Search for the cell housing the specified text and yield its [X, Y] center coordinate. 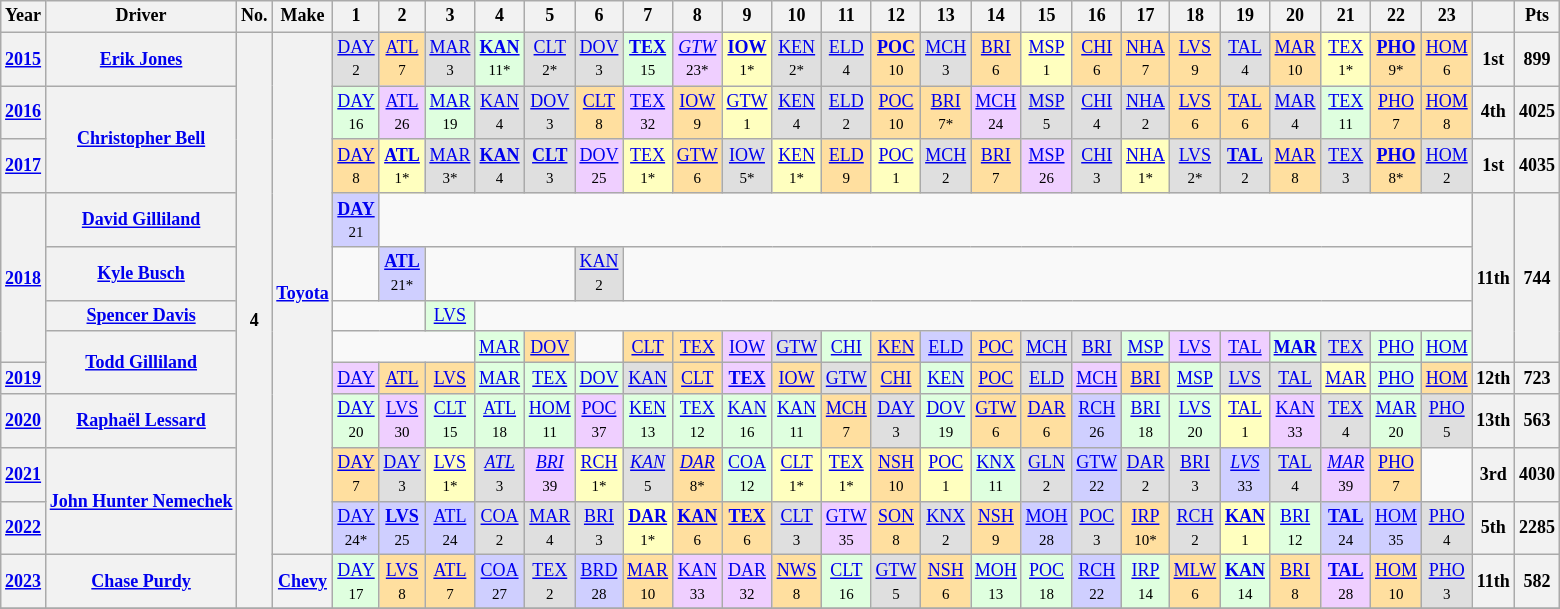
TAL6 [1246, 113]
BRI7* [946, 113]
DAY24* [356, 528]
Erik Jones [140, 59]
Year [24, 16]
TAL24 [1346, 528]
TAL2 [1246, 166]
IOW1* [747, 59]
DOV25 [599, 166]
MOH13 [996, 582]
ELD9 [846, 166]
14 [996, 16]
KAN2 [599, 274]
4025 [1538, 113]
CLT2* [550, 59]
KEN4 [797, 113]
HOM10 [1396, 582]
NSH10 [896, 474]
ATL18 [500, 421]
Chase Purdy [140, 582]
MAR8 [1295, 166]
13th [1494, 421]
DAR8* [697, 474]
TEX32 [648, 113]
DAY21 [356, 220]
CLT8 [599, 113]
Kyle Busch [140, 274]
2016 [24, 113]
COA2 [500, 528]
IRP14 [1146, 582]
MCH3 [946, 59]
CHI3 [1097, 166]
KEN1* [797, 166]
MAR20 [1396, 421]
21 [1346, 16]
NHA7 [1146, 59]
DAY [356, 378]
CLT16 [846, 582]
ATL26 [402, 113]
NWS8 [797, 582]
DAR1* [648, 528]
4030 [1538, 474]
13 [946, 16]
KAN14 [1246, 582]
4th [1494, 113]
DAR6 [1046, 421]
LVS6 [1194, 113]
TEX6 [747, 528]
KEN13 [648, 421]
ELD4 [846, 59]
LVS2* [1194, 166]
ATL [402, 378]
Toyota [302, 294]
John Hunter Nemechek [140, 500]
BRI8 [1295, 582]
MSP1 [1046, 59]
LVS9 [1194, 59]
ATL24 [450, 528]
BRI7 [996, 166]
MCH2 [946, 166]
11 [846, 16]
3 [450, 16]
563 [1538, 421]
17 [1146, 16]
MSP26 [1046, 166]
DAY16 [356, 113]
KNX11 [996, 474]
1 [356, 16]
KAN6 [697, 528]
LVS30 [402, 421]
No. [254, 16]
KNX2 [946, 528]
COA27 [500, 582]
Driver [140, 16]
BRD28 [599, 582]
BRI12 [1295, 528]
2023 [24, 582]
DAY8 [356, 166]
4035 [1538, 166]
RCH26 [1097, 421]
KAN5 [648, 474]
GLN2 [1046, 474]
DAY17 [356, 582]
18 [1194, 16]
HOM6 [1446, 59]
582 [1538, 582]
HOM2 [1446, 166]
IOW9 [697, 113]
TEX2 [550, 582]
2018 [24, 278]
Todd Gilliland [140, 362]
MAR39 [1346, 474]
COA12 [747, 474]
MAR19 [450, 113]
LVS8 [402, 582]
Spencer Davis [140, 316]
RCH2 [1194, 528]
POC37 [599, 421]
NSH9 [996, 528]
MLW6 [1194, 582]
MCH7 [846, 421]
12 [896, 16]
2022 [24, 528]
ATL1* [402, 166]
LVS20 [1194, 421]
3rd [1494, 474]
Chevy [302, 582]
7 [648, 16]
23 [1446, 16]
NSH6 [946, 582]
RCH1* [599, 474]
Pts [1538, 16]
CHI6 [1097, 59]
BRI39 [550, 474]
BRI6 [996, 59]
2021 [24, 474]
744 [1538, 278]
PHO8* [1396, 166]
899 [1538, 59]
BRI18 [1146, 421]
GTW23* [697, 59]
DAY7 [356, 474]
20 [1295, 16]
15 [1046, 16]
5 [550, 16]
MAR3 [450, 59]
PHO4 [1446, 528]
MCH24 [996, 113]
KEN2* [797, 59]
DAR32 [747, 582]
5th [1494, 528]
KAN1 [1246, 528]
KAN16 [747, 421]
ATL3 [500, 474]
PHO3 [1446, 582]
LVS1* [450, 474]
TAL1 [1246, 421]
Raphaël Lessard [140, 421]
2017 [24, 166]
16 [1097, 16]
22 [1396, 16]
POC3 [1097, 528]
NHA2 [1146, 113]
TEX12 [697, 421]
MAR3* [450, 166]
GTW35 [846, 528]
2 [402, 16]
DAY2 [356, 59]
HOM35 [1396, 528]
LVS33 [1246, 474]
NHA1* [1146, 166]
2019 [24, 378]
LVS25 [402, 528]
MOH28 [1046, 528]
PHO5 [1446, 421]
DOV19 [946, 421]
HOM8 [1446, 113]
9 [747, 16]
12th [1494, 378]
GTW1 [747, 113]
ELD2 [846, 113]
POC18 [1046, 582]
KAN11 [797, 421]
8 [697, 16]
19 [1246, 16]
MSP5 [1046, 113]
GTW22 [1097, 474]
TEX15 [648, 59]
TEX3 [1346, 166]
TEX4 [1346, 421]
Christopher Bell [140, 140]
ATL21* [402, 274]
KAN11* [500, 59]
DAY20 [356, 421]
KAN [648, 378]
HOM11 [550, 421]
CLT1* [797, 474]
2020 [24, 421]
10 [797, 16]
2015 [24, 59]
IRP10* [1146, 528]
2285 [1538, 528]
David Gilliland [140, 220]
TAL28 [1346, 582]
DAR2 [1146, 474]
Make [302, 16]
CLT15 [450, 421]
RCH22 [1097, 582]
TEX11 [1346, 113]
CHI4 [1097, 113]
6 [599, 16]
IOW5* [747, 166]
PHO9* [1396, 59]
723 [1538, 378]
GTW5 [896, 582]
SON8 [896, 528]
